From the cell containing the given text, extract its center point as (x, y) coordinate. 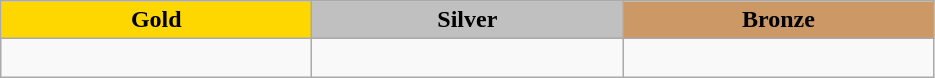
Silver (468, 20)
Gold (156, 20)
Bronze (778, 20)
